Provide the [x, y] coordinate of the cell's center where the given text is located.  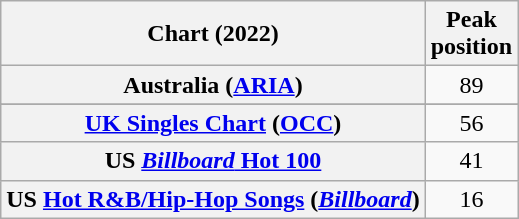
89 [471, 85]
16 [471, 199]
41 [471, 161]
UK Singles Chart (OCC) [213, 123]
Peakposition [471, 34]
Australia (ARIA) [213, 85]
US Hot R&B/Hip-Hop Songs (Billboard) [213, 199]
US Billboard Hot 100 [213, 161]
56 [471, 123]
Chart (2022) [213, 34]
